Pinpoint the cell where the given text exists, returning its [x, y] midpoint coordinate. 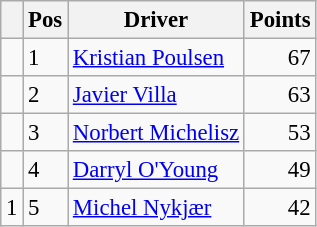
Javier Villa [156, 95]
Driver [156, 20]
Pos [46, 20]
Michel Nykjær [156, 208]
63 [280, 95]
3 [46, 133]
Points [280, 20]
53 [280, 133]
5 [46, 208]
Norbert Michelisz [156, 133]
67 [280, 58]
49 [280, 170]
2 [46, 95]
Kristian Poulsen [156, 58]
42 [280, 208]
Darryl O'Young [156, 170]
4 [46, 170]
